Provide the (x, y) coordinate of the cell's center where the given text is located.  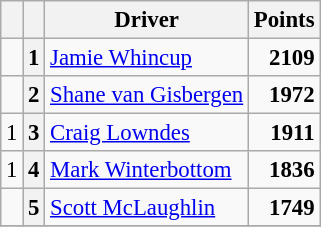
Shane van Gisbergen (147, 95)
1972 (284, 95)
5 (34, 208)
2109 (284, 58)
1911 (284, 133)
4 (34, 170)
3 (34, 133)
Points (284, 20)
2 (34, 95)
1836 (284, 170)
Scott McLaughlin (147, 208)
Mark Winterbottom (147, 170)
Driver (147, 20)
1749 (284, 208)
Jamie Whincup (147, 58)
Craig Lowndes (147, 133)
